Find where the given text appears and provide that cell's center as (x, y) coordinate. 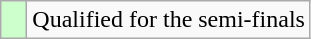
Qualified for the semi-finals (169, 20)
